Search for the cell housing the specified text and yield its [x, y] center coordinate. 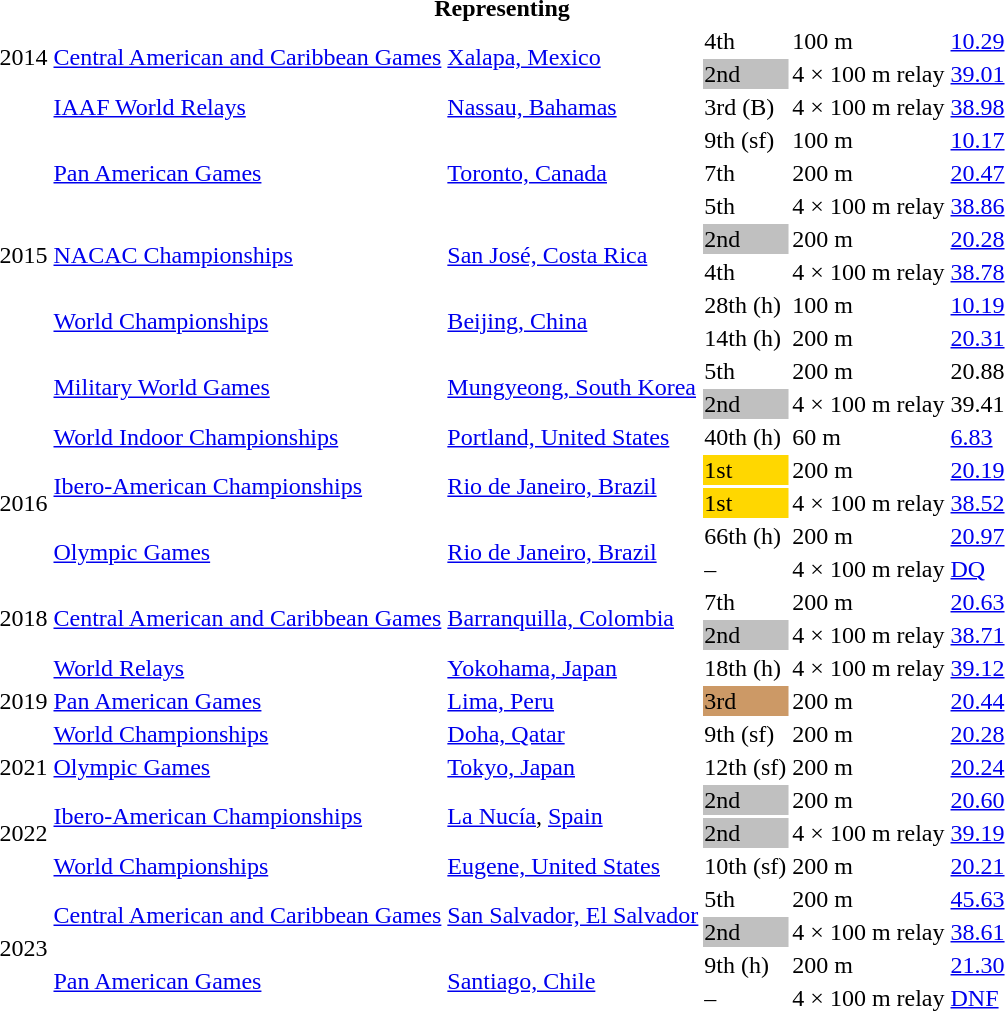
World Indoor Championships [248, 437]
La Nucía, Spain [573, 816]
World Relays [248, 668]
9th (h) [746, 965]
San Salvador, El Salvador [573, 916]
– [746, 569]
Xalapa, Mexico [573, 58]
IAAF World Relays [248, 107]
66th (h) [746, 536]
18th (h) [746, 668]
3rd [746, 701]
NACAC Championships [248, 256]
Toronto, Canada [573, 173]
Doha, Qatar [573, 734]
10th (sf) [746, 866]
60 m [868, 437]
Tokyo, Japan [573, 767]
12th (sf) [746, 767]
Lima, Peru [573, 701]
Military World Games [248, 388]
Nassau, Bahamas [573, 107]
Barranquilla, Colombia [573, 618]
3rd (B) [746, 107]
14th (h) [746, 338]
Beijing, China [573, 322]
28th (h) [746, 305]
San José, Costa Rica [573, 256]
40th (h) [746, 437]
Portland, United States [573, 437]
Yokohama, Japan [573, 668]
Mungyeong, South Korea [573, 388]
Eugene, United States [573, 866]
